Pinpoint the cell where the given text exists, returning its [X, Y] midpoint coordinate. 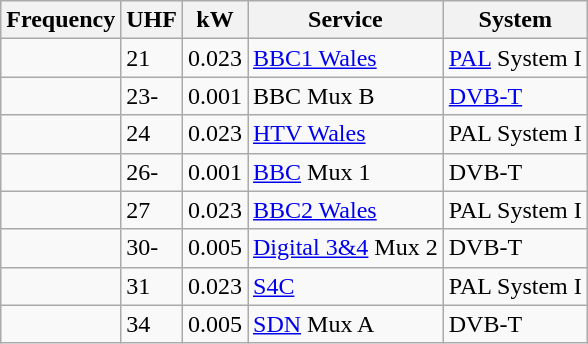
27 [152, 210]
24 [152, 134]
SDN Mux A [346, 324]
BBC1 Wales [346, 58]
Frequency [61, 20]
Digital 3&4 Mux 2 [346, 248]
26- [152, 172]
HTV Wales [346, 134]
BBC Mux 1 [346, 172]
kW [214, 20]
31 [152, 286]
34 [152, 324]
21 [152, 58]
System [515, 20]
UHF [152, 20]
S4C [346, 286]
Service [346, 20]
30- [152, 248]
BBC2 Wales [346, 210]
23- [152, 96]
BBC Mux B [346, 96]
